Extract the [X, Y] coordinate from the center of the cell holding the provided text.  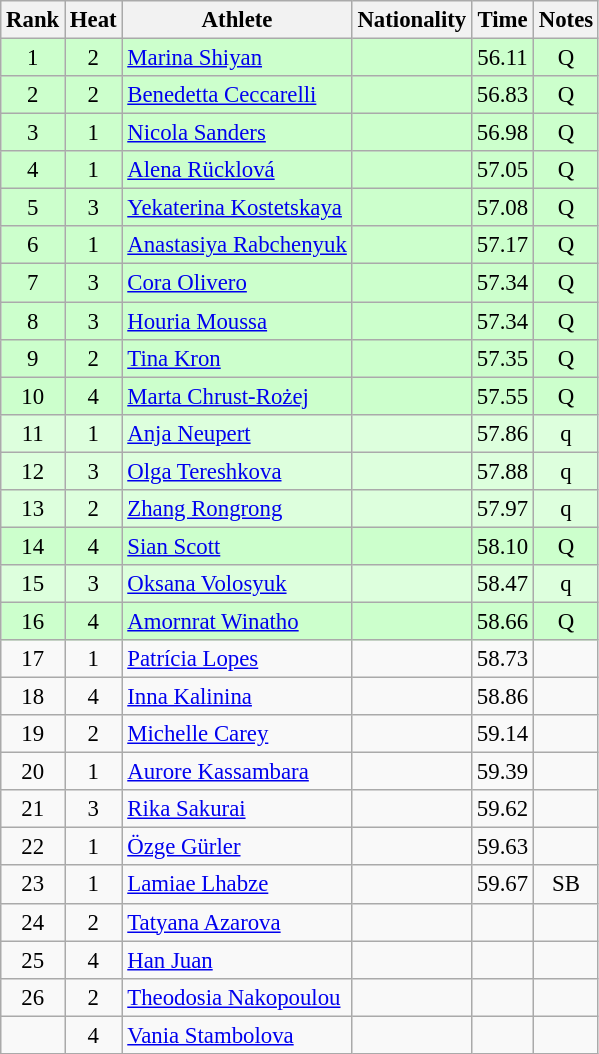
Anja Neupert [237, 433]
Marta Chrust-Rożej [237, 396]
Time [503, 20]
59.62 [503, 809]
Notes [566, 20]
Olga Tereshkova [237, 471]
18 [33, 697]
Aurore Kassambara [237, 772]
57.08 [503, 208]
13 [33, 509]
Özge Gürler [237, 847]
Lamiae Lhabze [237, 885]
Athlete [237, 20]
26 [33, 997]
15 [33, 584]
Benedetta Ceccarelli [237, 95]
23 [33, 885]
57.55 [503, 396]
Rika Sakurai [237, 809]
16 [33, 621]
Nicola Sanders [237, 133]
56.11 [503, 58]
Inna Kalinina [237, 697]
Tatyana Azarova [237, 922]
Zhang Rongrong [237, 509]
9 [33, 358]
57.17 [503, 245]
5 [33, 208]
58.86 [503, 697]
Rank [33, 20]
59.14 [503, 734]
Han Juan [237, 960]
58.10 [503, 546]
Alena Rücklová [237, 170]
21 [33, 809]
59.67 [503, 885]
22 [33, 847]
Amornrat Winatho [237, 621]
Yekaterina Kostetskaya [237, 208]
Sian Scott [237, 546]
57.86 [503, 433]
6 [33, 245]
Patrícia Lopes [237, 659]
Cora Olivero [237, 283]
17 [33, 659]
58.73 [503, 659]
25 [33, 960]
7 [33, 283]
Vania Stambolova [237, 1035]
57.97 [503, 509]
Tina Kron [237, 358]
11 [33, 433]
SB [566, 885]
Oksana Volosyuk [237, 584]
12 [33, 471]
57.88 [503, 471]
56.98 [503, 133]
20 [33, 772]
58.47 [503, 584]
58.66 [503, 621]
14 [33, 546]
57.05 [503, 170]
Houria Moussa [237, 321]
59.63 [503, 847]
Heat [94, 20]
8 [33, 321]
Marina Shiyan [237, 58]
Theodosia Nakopoulou [237, 997]
57.35 [503, 358]
Michelle Carey [237, 734]
56.83 [503, 95]
10 [33, 396]
Anastasiya Rabchenyuk [237, 245]
19 [33, 734]
Nationality [412, 20]
24 [33, 922]
59.39 [503, 772]
